Capture the cell that displays the provided text and extract its [X, Y] central coordinate. 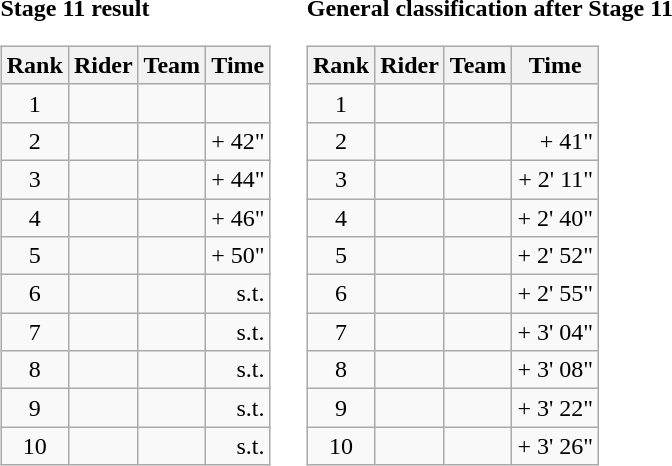
+ 50" [238, 256]
+ 2' 40" [556, 217]
+ 2' 11" [556, 179]
+ 2' 55" [556, 294]
+ 2' 52" [556, 256]
+ 3' 04" [556, 332]
+ 3' 08" [556, 370]
+ 41" [556, 141]
+ 3' 22" [556, 408]
+ 44" [238, 179]
+ 46" [238, 217]
+ 3' 26" [556, 446]
+ 42" [238, 141]
